Identify which cell holds the provided text, then report its (x, y) central coordinate. 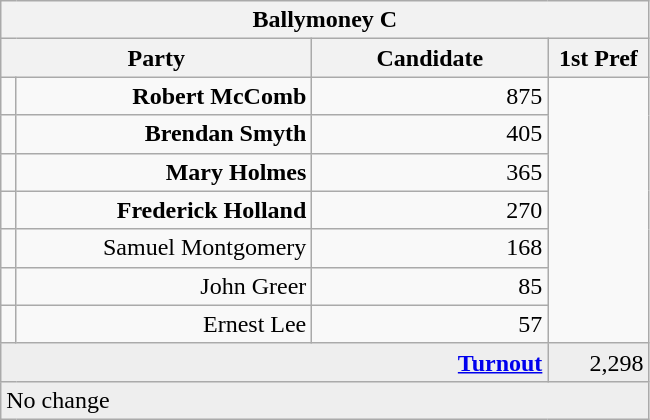
270 (430, 210)
Robert McComb (164, 96)
57 (430, 324)
365 (430, 172)
85 (430, 286)
John Greer (164, 286)
Turnout (274, 362)
405 (430, 134)
Ernest Lee (164, 324)
Frederick Holland (164, 210)
168 (430, 248)
Candidate (430, 58)
875 (430, 96)
Ballymoney C (325, 20)
Brendan Smyth (164, 134)
1st Pref (598, 58)
Mary Holmes (164, 172)
Party (156, 58)
No change (325, 400)
2,298 (598, 362)
Samuel Montgomery (164, 248)
